Provide the [X, Y] coordinate of the cell's center where the given text is located.  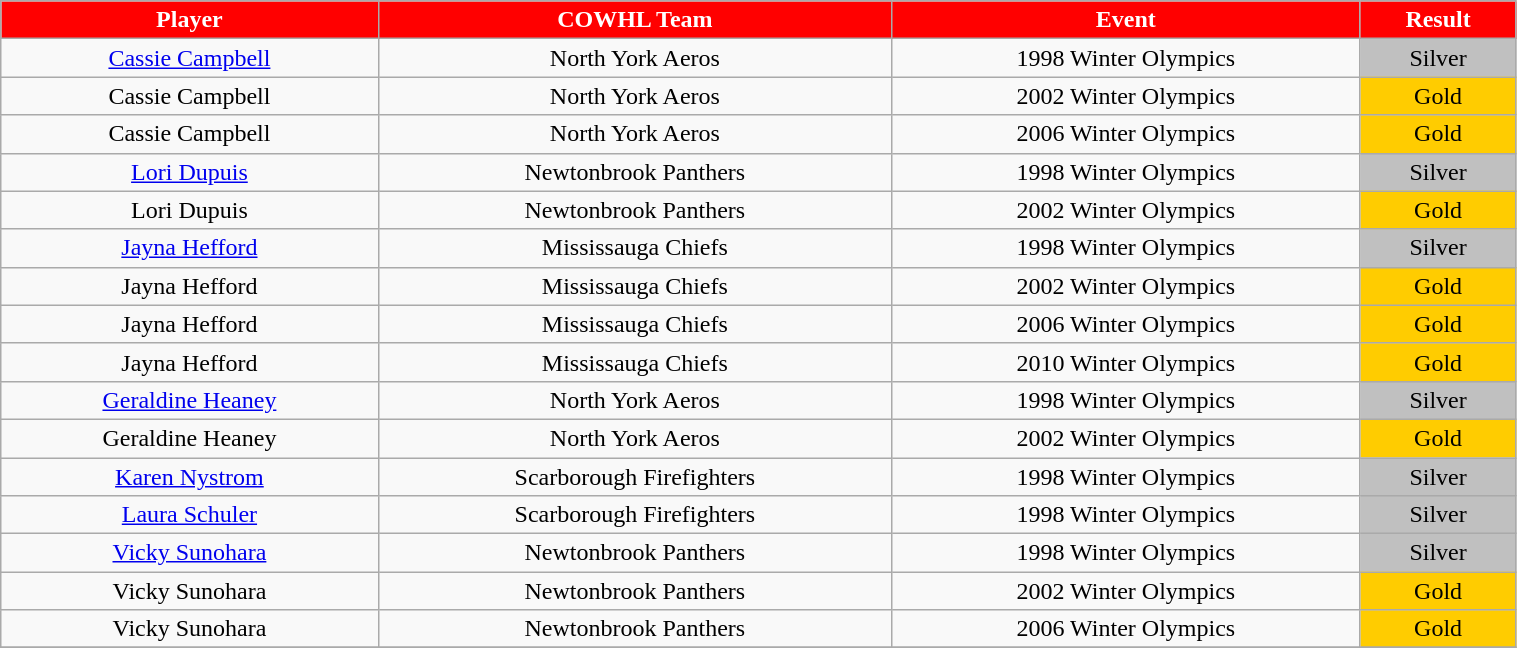
Event [1126, 20]
Player [190, 20]
Result [1438, 20]
Karen Nystrom [190, 477]
2010 Winter Olympics [1126, 362]
Laura Schuler [190, 515]
COWHL Team [634, 20]
